Determine the (X, Y) coordinate at the center of the cell enclosing the given text.  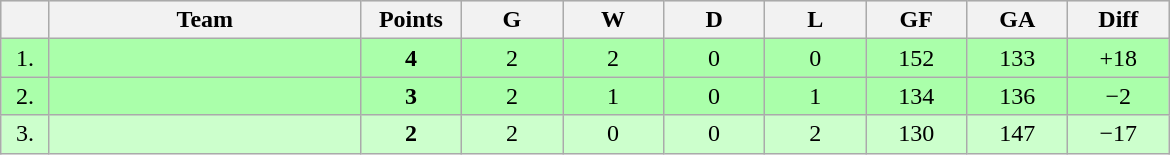
2. (26, 96)
136 (1018, 96)
3 (410, 96)
Team (204, 20)
−17 (1118, 134)
GA (1018, 20)
152 (916, 58)
130 (916, 134)
−2 (1118, 96)
W (612, 20)
Points (410, 20)
1. (26, 58)
133 (1018, 58)
GF (916, 20)
Diff (1118, 20)
4 (410, 58)
134 (916, 96)
3. (26, 134)
+18 (1118, 58)
L (816, 20)
147 (1018, 134)
D (714, 20)
G (512, 20)
